Determine the [x, y] coordinate at the center of the cell enclosing the given text.  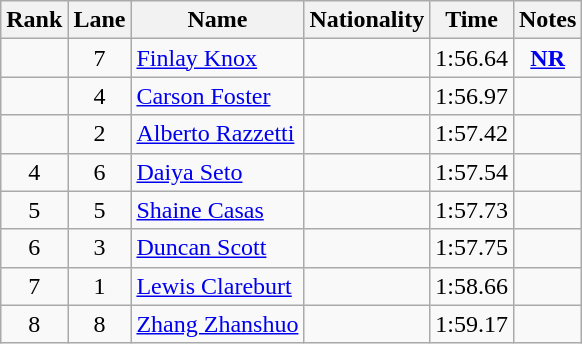
Nationality [367, 20]
1:58.66 [472, 286]
3 [100, 248]
Lewis Clareburt [218, 286]
Name [218, 20]
Notes [547, 20]
Carson Foster [218, 96]
Zhang Zhanshuo [218, 324]
1:56.97 [472, 96]
1 [100, 286]
1:57.42 [472, 134]
Finlay Knox [218, 58]
1:56.64 [472, 58]
Time [472, 20]
1:59.17 [472, 324]
1:57.75 [472, 248]
Daiya Seto [218, 172]
Shaine Casas [218, 210]
2 [100, 134]
1:57.73 [472, 210]
Lane [100, 20]
Alberto Razzetti [218, 134]
Rank [34, 20]
1:57.54 [472, 172]
NR [547, 58]
Duncan Scott [218, 248]
